Search for the cell housing the specified text and yield its [X, Y] center coordinate. 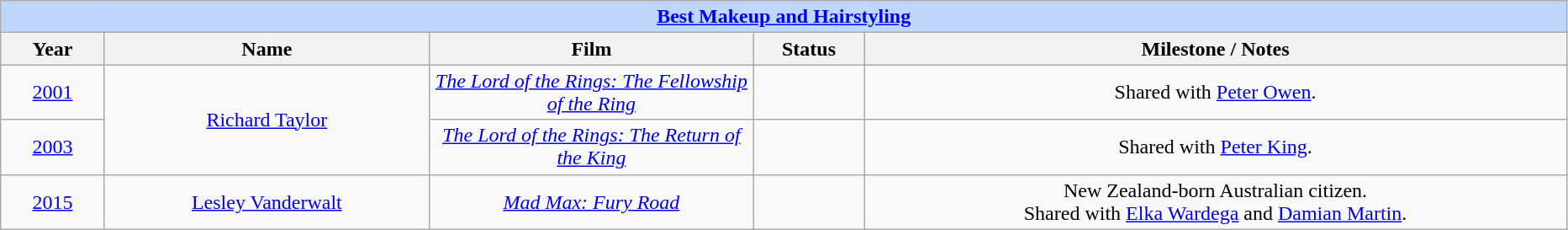
New Zealand-born Australian citizen.Shared with Elka Wardega and Damian Martin. [1216, 202]
Name [267, 49]
Film [591, 49]
2001 [53, 93]
2003 [53, 147]
Shared with Peter King. [1216, 147]
The Lord of the Rings: The Fellowship of the Ring [591, 93]
Status [809, 49]
The Lord of the Rings: The Return of the King [591, 147]
Lesley Vanderwalt [267, 202]
2015 [53, 202]
Shared with Peter Owen. [1216, 93]
Best Makeup and Hairstyling [784, 17]
Year [53, 49]
Richard Taylor [267, 120]
Mad Max: Fury Road [591, 202]
Milestone / Notes [1216, 49]
